Capture the cell that displays the provided text and extract its (X, Y) central coordinate. 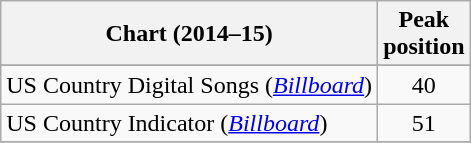
US Country Digital Songs (Billboard) (190, 85)
Chart (2014–15) (190, 34)
US Country Indicator (Billboard) (190, 123)
51 (424, 123)
Peak position (424, 34)
40 (424, 85)
